Return the [X, Y] coordinate for the center point of the cell that contains the specified text.  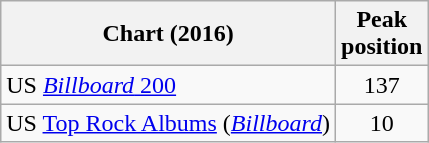
10 [382, 123]
137 [382, 85]
Chart (2016) [168, 34]
US Top Rock Albums (Billboard) [168, 123]
Peakposition [382, 34]
US Billboard 200 [168, 85]
